Find where the given text appears and provide that cell's center as (X, Y) coordinate. 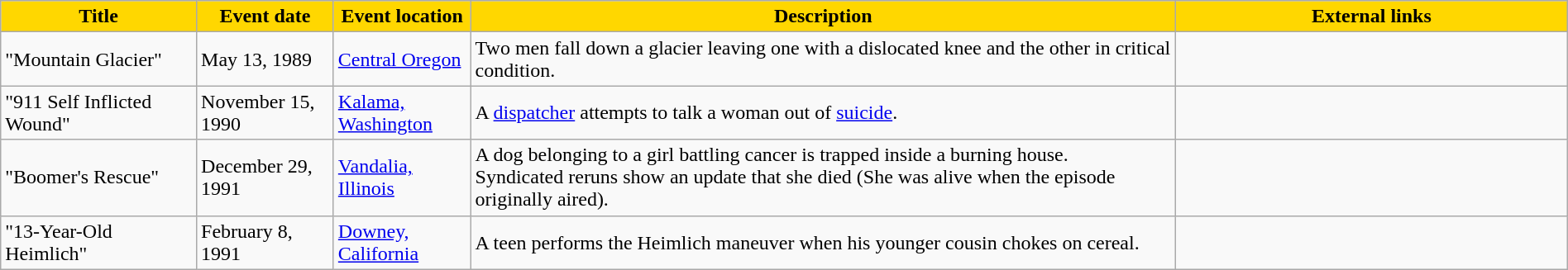
Central Oregon (402, 59)
Vandalia, Illinois (402, 178)
Event location (402, 17)
Downey, California (402, 243)
Kalama, Washington (402, 112)
External links (1372, 17)
February 8, 1991 (265, 243)
Event date (265, 17)
May 13, 1989 (265, 59)
"Boomer's Rescue" (99, 178)
A dispatcher attempts to talk a woman out of suicide. (824, 112)
A teen performs the Heimlich maneuver when his younger cousin chokes on cereal. (824, 243)
"Mountain Glacier" (99, 59)
December 29, 1991 (265, 178)
November 15, 1990 (265, 112)
"13-Year-Old Heimlich" (99, 243)
"911 Self Inflicted Wound" (99, 112)
Title (99, 17)
Description (824, 17)
Two men fall down a glacier leaving one with a dislocated knee and the other in critical condition. (824, 59)
